Provide the [x, y] coordinate of the cell's center where the given text is located.  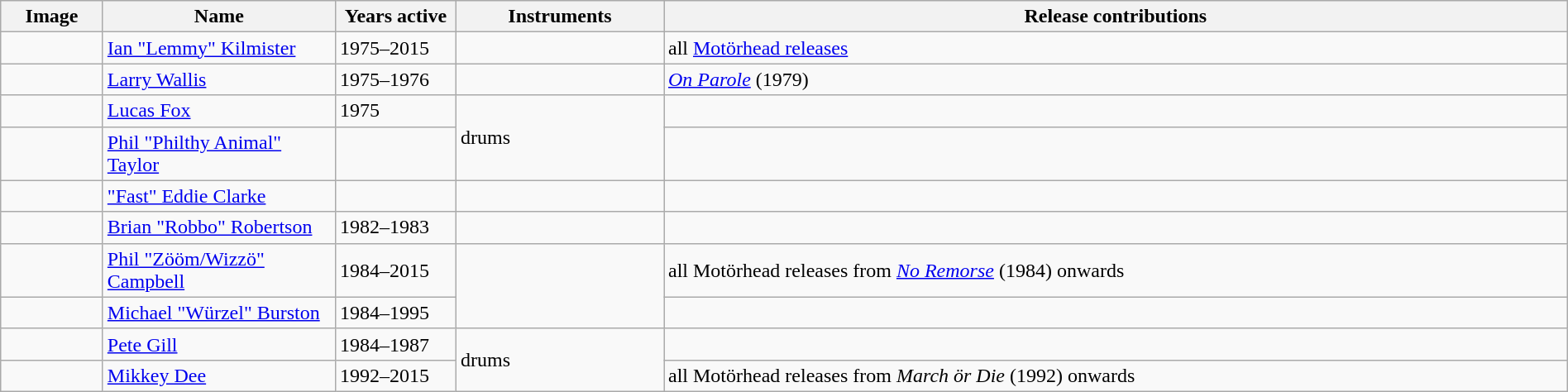
Mikkey Dee [218, 375]
Name [218, 17]
all Motörhead releases from No Remorse (1984) onwards [1115, 270]
Ian "Lemmy" Kilmister [218, 48]
Michael "Würzel" Burston [218, 313]
1984–1987 [395, 344]
Years active [395, 17]
Lucas Fox [218, 111]
all Motörhead releases [1115, 48]
Phil "Zööm/Wizzö" Campbell [218, 270]
1984–2015 [395, 270]
Release contributions [1115, 17]
Pete Gill [218, 344]
1975 [395, 111]
On Parole (1979) [1115, 79]
all Motörhead releases from March ör Die (1992) onwards [1115, 375]
Instruments [559, 17]
Larry Wallis [218, 79]
"Fast" Eddie Clarke [218, 196]
1992–2015 [395, 375]
Phil "Philthy Animal" Taylor [218, 154]
1984–1995 [395, 313]
Brian "Robbo" Robertson [218, 227]
1982–1983 [395, 227]
1975–2015 [395, 48]
Image [52, 17]
1975–1976 [395, 79]
